From the cell containing the given text, extract its center point as [X, Y] coordinate. 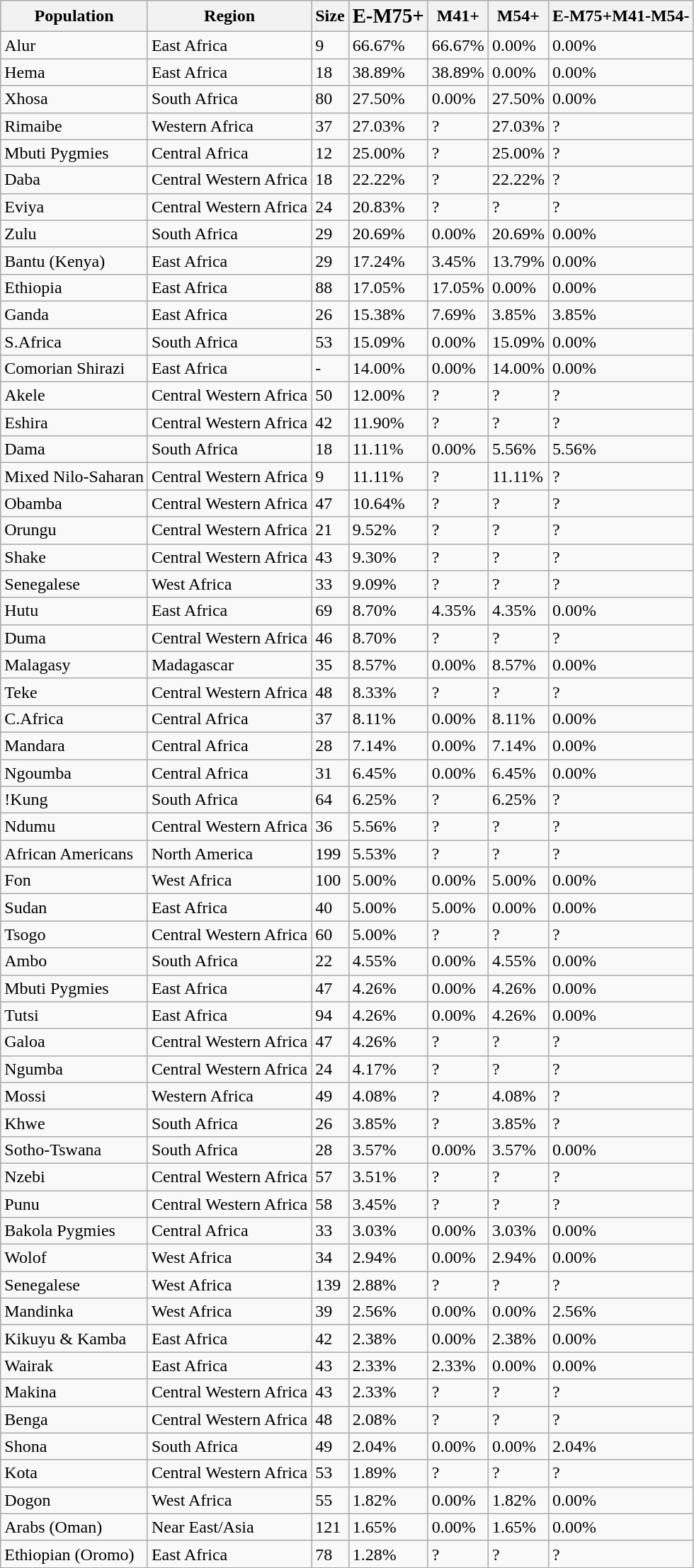
Tutsi [74, 1015]
15.38% [388, 314]
Malagasy [74, 665]
Makina [74, 1392]
100 [330, 881]
Bantu (Kenya) [74, 261]
17.24% [388, 261]
Kikuyu & Kamba [74, 1339]
Nzebi [74, 1177]
M41+ [457, 16]
11.90% [388, 423]
Madagascar [229, 665]
46 [330, 638]
121 [330, 1527]
Khwe [74, 1123]
9.30% [388, 557]
Shona [74, 1446]
Dama [74, 450]
Sudan [74, 908]
Dogon [74, 1500]
199 [330, 854]
Mandara [74, 745]
Hutu [74, 611]
50 [330, 396]
Duma [74, 638]
Bakola Pygmies [74, 1231]
Akele [74, 396]
Kota [74, 1473]
5.53% [388, 854]
Xhosa [74, 99]
139 [330, 1285]
S.Africa [74, 342]
34 [330, 1258]
Ngumba [74, 1069]
C.Africa [74, 719]
9.52% [388, 530]
Daba [74, 180]
Eshira [74, 423]
Tsogo [74, 934]
Benga [74, 1419]
3.51% [388, 1177]
Obamba [74, 503]
Alur [74, 45]
Arabs (Oman) [74, 1527]
!Kung [74, 800]
Punu [74, 1204]
12 [330, 153]
Shake [74, 557]
Hema [74, 72]
E-M75+M41-M54- [620, 16]
88 [330, 287]
Orungu [74, 530]
Region [229, 16]
39 [330, 1312]
1.28% [388, 1554]
Sotho-Tswana [74, 1150]
Ethiopia [74, 287]
22 [330, 961]
M54+ [518, 16]
10.64% [388, 503]
- [330, 369]
64 [330, 800]
Wairak [74, 1366]
Ngoumba [74, 772]
35 [330, 665]
African Americans [74, 854]
Ethiopian (Oromo) [74, 1554]
Zulu [74, 234]
Teke [74, 692]
21 [330, 530]
Comorian Shirazi [74, 369]
E-M75+ [388, 16]
7.69% [457, 314]
North America [229, 854]
Fon [74, 881]
94 [330, 1015]
2.88% [388, 1285]
78 [330, 1554]
20.83% [388, 207]
Population [74, 16]
58 [330, 1204]
4.17% [388, 1069]
36 [330, 827]
80 [330, 99]
Near East/Asia [229, 1527]
60 [330, 934]
Rimaibe [74, 126]
13.79% [518, 261]
9.09% [388, 584]
12.00% [388, 396]
69 [330, 611]
2.08% [388, 1419]
55 [330, 1500]
31 [330, 772]
Ambo [74, 961]
Eviya [74, 207]
Ganda [74, 314]
Wolof [74, 1258]
57 [330, 1177]
Mossi [74, 1096]
Mandinka [74, 1312]
Size [330, 16]
8.33% [388, 692]
Galoa [74, 1042]
Mixed Nilo-Saharan [74, 476]
1.89% [388, 1473]
Ndumu [74, 827]
40 [330, 908]
